Capture the cell that displays the provided text and extract its (X, Y) central coordinate. 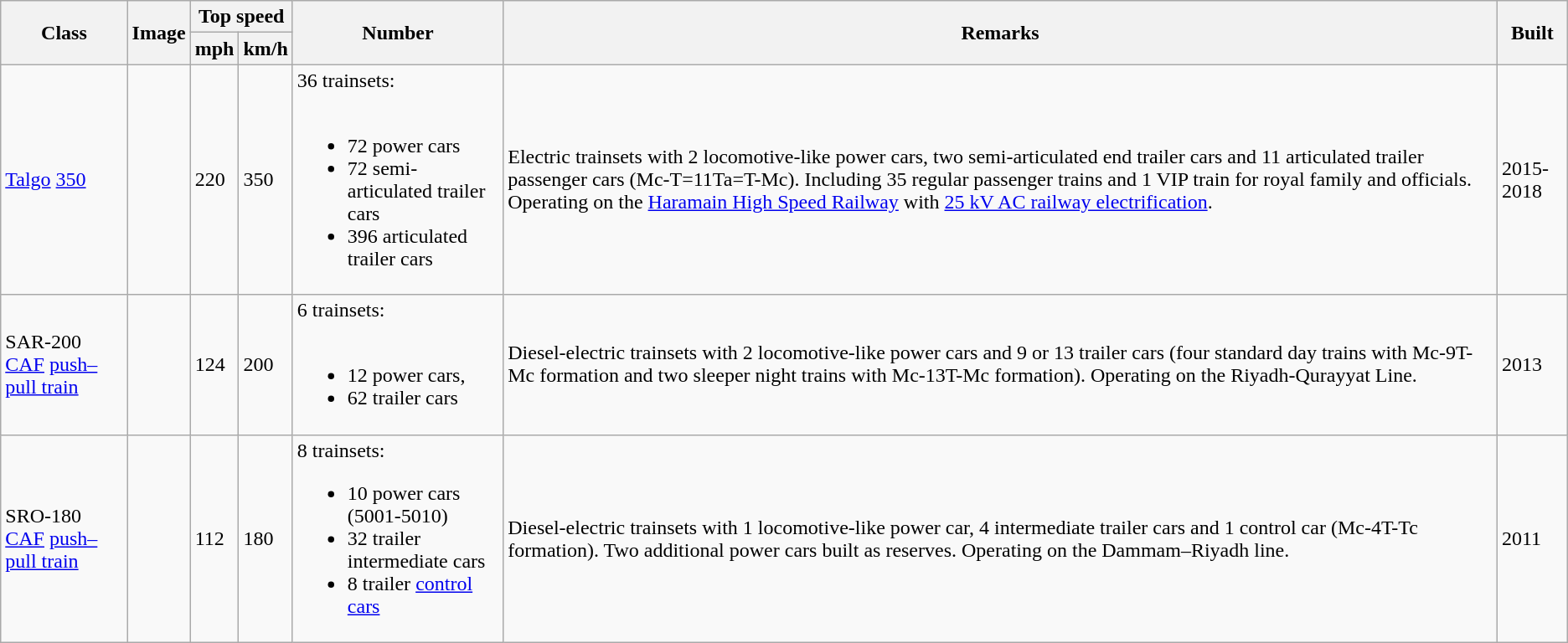
Remarks (1000, 33)
Talgo 350 (64, 179)
200 (266, 365)
mph (214, 49)
2013 (1532, 365)
220 (214, 179)
2015-2018 (1532, 179)
112 (214, 538)
Built (1532, 33)
Number (397, 33)
Class (64, 33)
8 trainsets:10 power cars (5001-5010)32 trailer intermediate cars8 trailer control cars (397, 538)
SRO-180 CAF push–pull train (64, 538)
36 trainsets:72 power cars72 semi-articulated trailer cars396 articulated trailer cars (397, 179)
180 (266, 538)
Top speed (241, 17)
SAR-200 CAF push–pull train (64, 365)
Image (159, 33)
124 (214, 365)
6 trainsets:12 power cars,62 trailer cars (397, 365)
km/h (266, 49)
350 (266, 179)
2011 (1532, 538)
